Search for the cell housing the specified text and yield its (x, y) center coordinate. 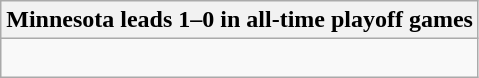
Minnesota leads 1–0 in all-time playoff games (240, 20)
